Output the (x, y) coordinate of the center of the cell containing the given text.  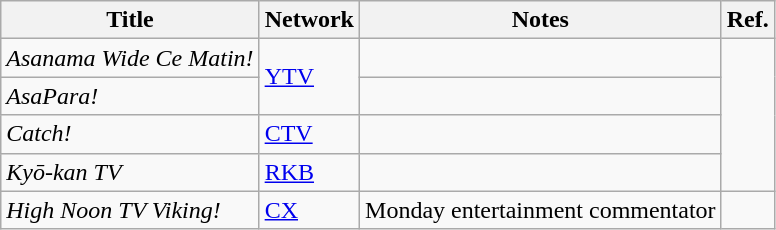
CX (309, 210)
Kyō-kan TV (130, 172)
RKB (309, 172)
Ref. (748, 20)
CTV (309, 134)
Notes (541, 20)
Title (130, 20)
AsaPara! (130, 96)
Asanama Wide Ce Matin! (130, 58)
Monday entertainment commentator (541, 210)
Catch! (130, 134)
Network (309, 20)
High Noon TV Viking! (130, 210)
YTV (309, 77)
